For the text-containing cell, return its midpoint in [x, y] coordinate format. 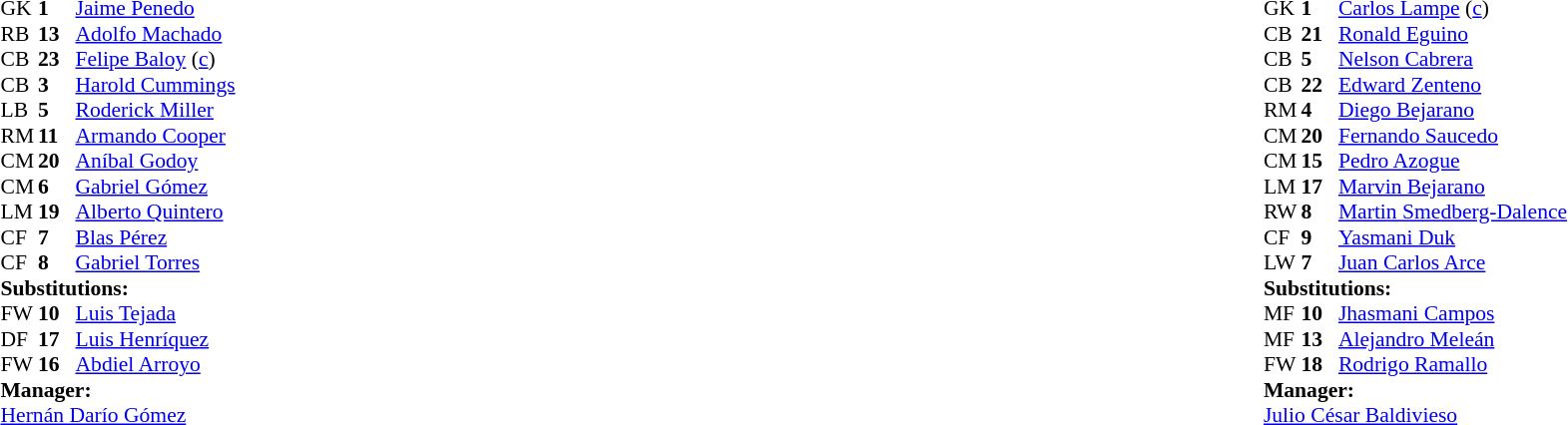
Juan Carlos Arce [1453, 262]
Edward Zenteno [1453, 85]
4 [1319, 111]
Ronald Eguino [1453, 34]
RW [1283, 212]
22 [1319, 85]
Abdiel Arroyo [156, 364]
Alejandro Meleán [1453, 339]
Pedro Azogue [1453, 161]
9 [1319, 237]
Felipe Baloy (c) [156, 59]
Gabriel Gómez [156, 187]
Yasmani Duk [1453, 237]
Aníbal Godoy [156, 161]
11 [57, 136]
Nelson Cabrera [1453, 59]
15 [1319, 161]
6 [57, 187]
19 [57, 212]
Fernando Saucedo [1453, 136]
Alberto Quintero [156, 212]
3 [57, 85]
Roderick Miller [156, 111]
Diego Bejarano [1453, 111]
Jhasmani Campos [1453, 314]
Adolfo Machado [156, 34]
18 [1319, 364]
RB [19, 34]
Martin Smedberg-Dalence [1453, 212]
LW [1283, 262]
23 [57, 59]
Marvin Bejarano [1453, 187]
21 [1319, 34]
Luis Tejada [156, 314]
Blas Pérez [156, 237]
Luis Henríquez [156, 339]
Gabriel Torres [156, 262]
Rodrigo Ramallo [1453, 364]
Harold Cummings [156, 85]
16 [57, 364]
DF [19, 339]
Armando Cooper [156, 136]
LB [19, 111]
